Provide the (x, y) coordinate of the cell's center where the given text is located.  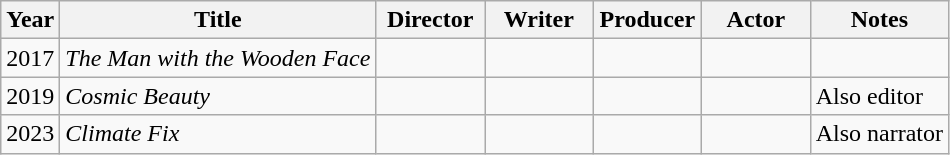
Also narrator (879, 134)
Cosmic Beauty (218, 96)
2023 (30, 134)
Title (218, 20)
Producer (648, 20)
Year (30, 20)
2017 (30, 58)
The Man with the Wooden Face (218, 58)
Director (430, 20)
Notes (879, 20)
Actor (756, 20)
Writer (538, 20)
Climate Fix (218, 134)
2019 (30, 96)
Also editor (879, 96)
